Capture the cell that displays the provided text and extract its (X, Y) central coordinate. 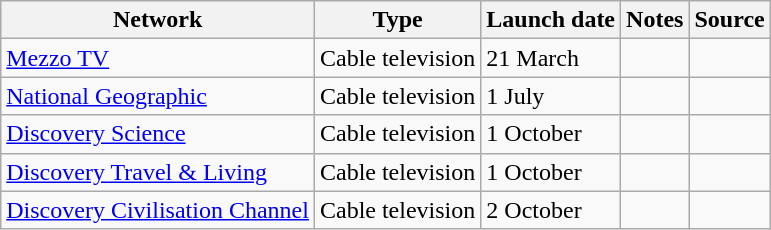
21 March (551, 58)
1 July (551, 96)
Discovery Travel & Living (158, 172)
Discovery Civilisation Channel (158, 210)
Launch date (551, 20)
Network (158, 20)
Type (397, 20)
Source (730, 20)
Discovery Science (158, 134)
Mezzo TV (158, 58)
2 October (551, 210)
National Geographic (158, 96)
Notes (655, 20)
